Detect which cell encompasses the target text, then output its [x, y] center coordinate. 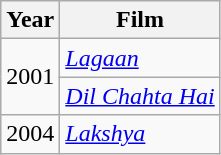
Dil Chahta Hai [140, 96]
2001 [30, 77]
Lagaan [140, 58]
2004 [30, 134]
Year [30, 20]
Film [140, 20]
Lakshya [140, 134]
